Find where the given text appears and provide that cell's center as [x, y] coordinate. 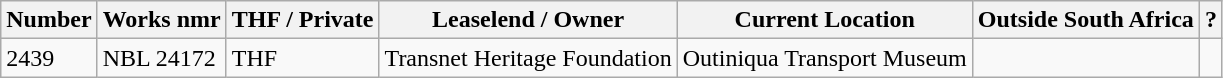
THF / Private [302, 20]
NBL 24172 [162, 58]
Current Location [824, 20]
Transnet Heritage Foundation [528, 58]
Leaselend / Owner [528, 20]
THF [302, 58]
Outside South Africa [1086, 20]
? [1210, 20]
Number [49, 20]
2439 [49, 58]
Works nmr [162, 20]
Outiniqua Transport Museum [824, 58]
